Detect which cell encompasses the target text, then output its [x, y] center coordinate. 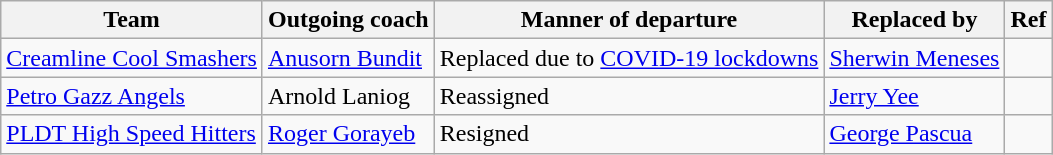
Replaced by [914, 20]
Sherwin Meneses [914, 58]
Petro Gazz Angels [132, 96]
Ref [1028, 20]
Arnold Laniog [348, 96]
Jerry Yee [914, 96]
Roger Gorayeb [348, 134]
George Pascua [914, 134]
Manner of departure [629, 20]
Outgoing coach [348, 20]
Replaced due to COVID-19 lockdowns [629, 58]
Team [132, 20]
Creamline Cool Smashers [132, 58]
Resigned [629, 134]
Anusorn Bundit [348, 58]
PLDT High Speed Hitters [132, 134]
Reassigned [629, 96]
